Determine the [X, Y] coordinate at the center of the cell enclosing the given text.  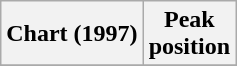
Chart (1997) [72, 34]
Peak position [189, 34]
